From the cell containing the given text, extract its center point as [x, y] coordinate. 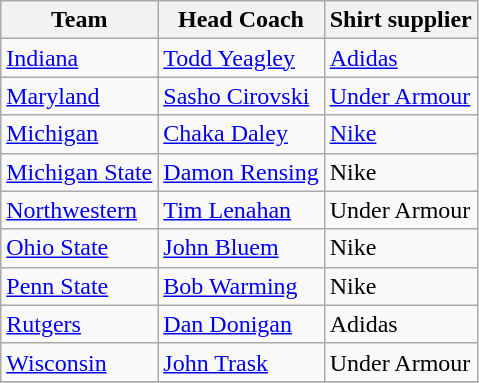
Maryland [80, 96]
Indiana [80, 58]
Wisconsin [80, 362]
Northwestern [80, 210]
John Trask [241, 362]
Sasho Cirovski [241, 96]
Bob Warming [241, 286]
Team [80, 20]
Ohio State [80, 248]
Penn State [80, 286]
Damon Rensing [241, 172]
Todd Yeagley [241, 58]
Michigan [80, 134]
Rutgers [80, 324]
Michigan State [80, 172]
Shirt supplier [400, 20]
John Bluem [241, 248]
Tim Lenahan [241, 210]
Head Coach [241, 20]
Chaka Daley [241, 134]
Dan Donigan [241, 324]
